Provide the (X, Y) coordinate of the cell's center where the given text is located.  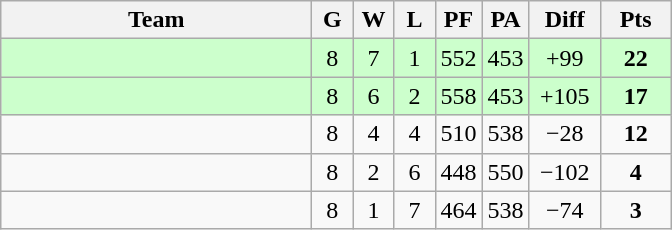
−74 (564, 210)
12 (636, 134)
+99 (564, 58)
W (374, 20)
558 (458, 96)
−28 (564, 134)
PA (506, 20)
550 (506, 172)
PF (458, 20)
510 (458, 134)
Pts (636, 20)
448 (458, 172)
552 (458, 58)
Diff (564, 20)
+105 (564, 96)
22 (636, 58)
−102 (564, 172)
464 (458, 210)
Team (156, 20)
17 (636, 96)
3 (636, 210)
L (414, 20)
G (332, 20)
